Find where the given text appears and provide that cell's center as (x, y) coordinate. 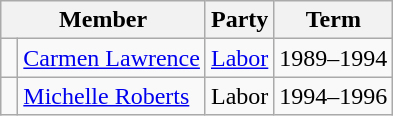
1994–1996 (334, 96)
Term (334, 20)
1989–1994 (334, 58)
Party (239, 20)
Michelle Roberts (112, 96)
Carmen Lawrence (112, 58)
Member (104, 20)
